Capture the cell that displays the provided text and extract its (x, y) central coordinate. 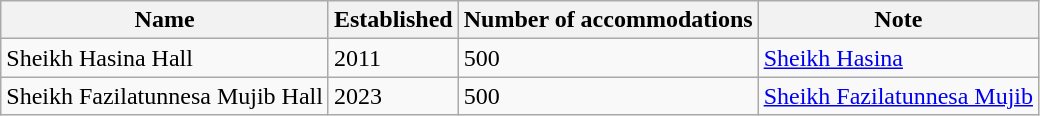
Name (165, 20)
Sheikh Hasina Hall (165, 58)
Sheikh Fazilatunnesa Mujib Hall (165, 96)
Sheikh Fazilatunnesa Mujib (898, 96)
2023 (393, 96)
2011 (393, 58)
Number of accommodations (608, 20)
Sheikh Hasina (898, 58)
Note (898, 20)
Established (393, 20)
